Search for the cell housing the specified text and yield its [x, y] center coordinate. 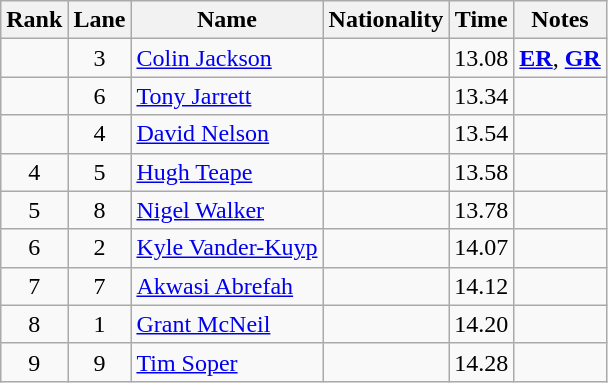
Lane [100, 20]
13.08 [482, 58]
Rank [34, 20]
Hugh Teape [227, 172]
ER, GR [560, 58]
Akwasi Abrefah [227, 286]
Grant McNeil [227, 324]
13.54 [482, 134]
Tony Jarrett [227, 96]
14.12 [482, 286]
13.34 [482, 96]
13.78 [482, 210]
Nigel Walker [227, 210]
Colin Jackson [227, 58]
Nationality [386, 20]
14.07 [482, 248]
Time [482, 20]
Notes [560, 20]
14.28 [482, 362]
Kyle Vander-Kuyp [227, 248]
3 [100, 58]
David Nelson [227, 134]
14.20 [482, 324]
1 [100, 324]
2 [100, 248]
Name [227, 20]
Tim Soper [227, 362]
13.58 [482, 172]
